Provide the [X, Y] coordinate of the cell's center where the given text is located.  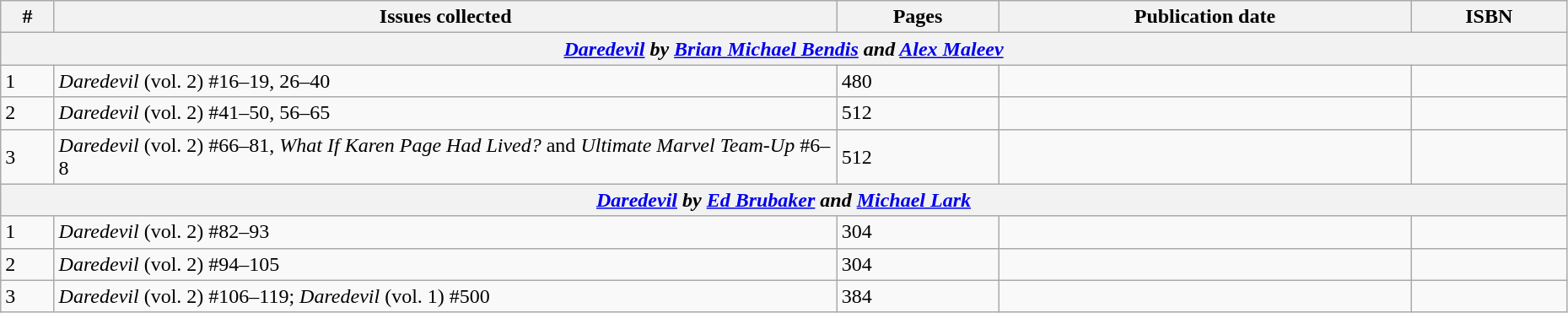
384 [918, 296]
Daredevil (vol. 2) #41–50, 56–65 [445, 113]
Daredevil (vol. 2) #106–119; Daredevil (vol. 1) #500 [445, 296]
480 [918, 81]
Issues collected [445, 17]
# [27, 17]
Pages [918, 17]
Daredevil by Ed Brubaker and Michael Lark [784, 200]
Daredevil by Brian Michael Bendis and Alex Maleev [784, 49]
Daredevil (vol. 2) #66–81, What If Karen Page Had Lived? and Ultimate Marvel Team-Up #6–8 [445, 157]
Daredevil (vol. 2) #82–93 [445, 232]
Publication date [1205, 17]
ISBN [1489, 17]
Daredevil (vol. 2) #16–19, 26–40 [445, 81]
Daredevil (vol. 2) #94–105 [445, 264]
